Pinpoint the cell where the given text exists, returning its (X, Y) midpoint coordinate. 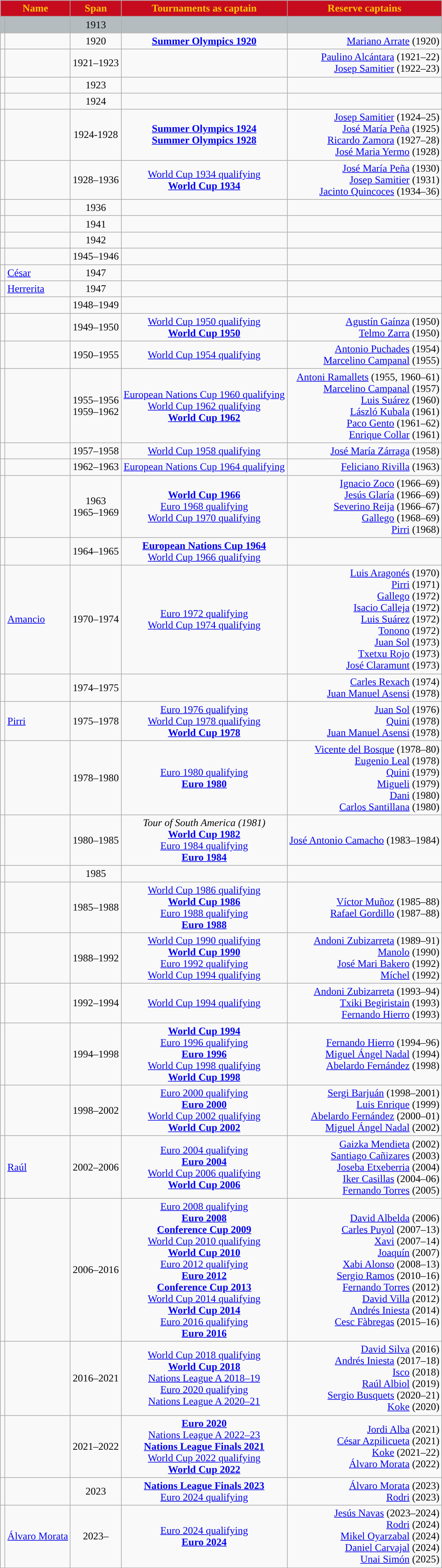
Euro 2020 Nations League A 2022–23 Nations League Finals 2021 World Cup 2022 qualifying World Cup 2022 (204, 1446)
1980–1985 (96, 840)
1992–1994 (96, 1003)
1963 1965–1969 (96, 506)
World Cup 1950 qualifying World Cup 1950 (204, 327)
Herrerita (38, 289)
1924-1928 (96, 135)
World Cup 1934 qualifying World Cup 1934 (204, 180)
José María Zárraga (1958) (364, 451)
Juan Sol (1976) Quini (1978) Juan Manuel Asensi (1978) (364, 721)
2002–2006 (96, 1167)
Nations League Finals 2023 Euro 2024 qualifying (204, 1492)
Tour of South America (1981) World Cup 1982 Euro 1984 qualifying Euro 1984 (204, 840)
European Nations Cup 1960 qualifying World Cup 1962 qualifying World Cup 1962 (204, 406)
1949–1950 (96, 327)
World Cup 1990 qualifying World Cup 1990 Euro 1992 qualifying World Cup 1994 qualifying (204, 958)
1964–1965 (96, 552)
1998–2002 (96, 1111)
1955–1956 1959–1962 (96, 406)
Pirri (38, 721)
Álvaro Morata (2023) Rodri (2023) (364, 1492)
World Cup 1994 qualifying (204, 1003)
César (38, 273)
World Cup 1966 Euro 1968 qualifying World Cup 1970 qualifying (204, 506)
World Cup 1994 Euro 1996 qualifying Euro 1996 World Cup 1998 qualifying World Cup 1998 (204, 1054)
1920 (96, 41)
1936 (96, 207)
Vicente del Bosque (1978–80) Eugenio Leal (1978) Quini (1979) Migueli (1979) Dani (1980) Carlos Santillana (1980) (364, 778)
World Cup 1958 qualifying (204, 451)
1941 (96, 224)
Josep Samitier (1924–25) José María Peña (1925) Ricardo Zamora (1927–28) José Maria Yermo (1928) (364, 135)
Amancio (38, 619)
Víctor Muñoz (1985–88) Rafael Gordillo (1987–88) (364, 908)
Summer Olympics 1920 (204, 41)
Agustín Gaínza (1950) Telmo Zarra (1950) (364, 327)
1923 (96, 85)
2016–2021 (96, 1378)
1921–1923 (96, 63)
Jesús Navas (2023–2024) Rodri (2024) Mikel Oyarzabal (2024) Daniel Carvajal (2024) Unai Simón (2025) (364, 1536)
Feliciano Rivilla (1963) (364, 467)
David Silva (2016) Andrés Iniesta (2017–18) Isco (2018) Raúl Albiol (2019) Sergio Busquets (2020–21) Koke (2020) (364, 1378)
José María Peña (1930) Josep Samitier (1931) Jacinto Quincoces (1934–36) (364, 180)
Name (35, 9)
2006–2016 (96, 1270)
European Nations Cup 1964 qualifying (204, 467)
Ignacio Zoco (1966–69) Jesús Glaría (1966–69) Severino Reija (1966–67) Gallego (1968–69) Pirri (1968) (364, 506)
Fernando Hierro (1994–96) Miguel Ángel Nadal (1994) Abelardo Fernández (1998) (364, 1054)
1942 (96, 240)
Summer Olympics 1924 Summer Olympics 1928 (204, 135)
1985 (96, 873)
Reserve captains (364, 9)
1985–1988 (96, 908)
Tournaments as captain (204, 9)
1924 (96, 101)
Álvaro Morata (38, 1536)
1978–1980 (96, 778)
1962–1963 (96, 467)
José Antonio Camacho (1983–1984) (364, 840)
1988–1992 (96, 958)
Euro 1972 qualifying World Cup 1974 qualifying (204, 619)
1975–1978 (96, 721)
Jordi Alba (2021) César Azpilicueta (2021) Koke (2021–22) Álvaro Morata (2022) (364, 1446)
Andoni Zubizarreta (1989–91) Manolo (1990) José Mari Bakero (1992) Míchel (1992) (364, 958)
1948–1949 (96, 305)
World Cup 1954 qualifying (204, 355)
1970–1974 (96, 619)
1957–1958 (96, 451)
1913 (96, 25)
1994–1998 (96, 1054)
2023 (96, 1492)
Paulino Alcántara (1921–22) Josep Samitier (1922–23) (364, 63)
Euro 2024 qualifying Euro 2024 (204, 1536)
1928–1936 (96, 180)
2021–2022 (96, 1446)
Antoni Ramallets (1955, 1960–61) Marcelino Campanal (1957) Luis Suárez (1960) László Kubala (1961) Paco Gento (1961–62) Enrique Collar (1961) (364, 406)
World Cup 1986 qualifying World Cup 1986 Euro 1988 qualifying Euro 1988 (204, 908)
Andoni Zubizarreta (1993–94) Txiki Begiristain (1993) Fernando Hierro (1993) (364, 1003)
Carles Rexach (1974) Juan Manuel Asensi (1978) (364, 687)
Euro 1976 qualifying World Cup 1978 qualifying World Cup 1978 (204, 721)
1945–1946 (96, 256)
Raúl (38, 1167)
Mariano Arrate (1920) (364, 41)
Euro 2004 qualifying Euro 2004 World Cup 2006 qualifying World Cup 2006 (204, 1167)
2023– (96, 1536)
Span (96, 9)
World Cup 2018 qualifying World Cup 2018 Nations League A 2018–19 Euro 2020 qualifying Nations League A 2020–21 (204, 1378)
Gaizka Mendieta (2002) Santiago Cañizares (2003) Joseba Etxeberria (2004) Iker Casillas (2004–06) Fernando Torres (2005) (364, 1167)
1950–1955 (96, 355)
European Nations Cup 1964 World Cup 1966 qualifying (204, 552)
Sergi Barjuán (1998–2001) Luis Enrique (1999) Abelardo Fernández (2000–01) Miguel Ángel Nadal (2002) (364, 1111)
Euro 1980 qualifying Euro 1980 (204, 778)
Euro 2000 qualifying Euro 2000 World Cup 2002 qualifying World Cup 2002 (204, 1111)
Antonio Puchades (1954) Marcelino Campanal (1955) (364, 355)
1974–1975 (96, 687)
